Return the (X, Y) coordinate for the center point of the cell that contains the specified text.  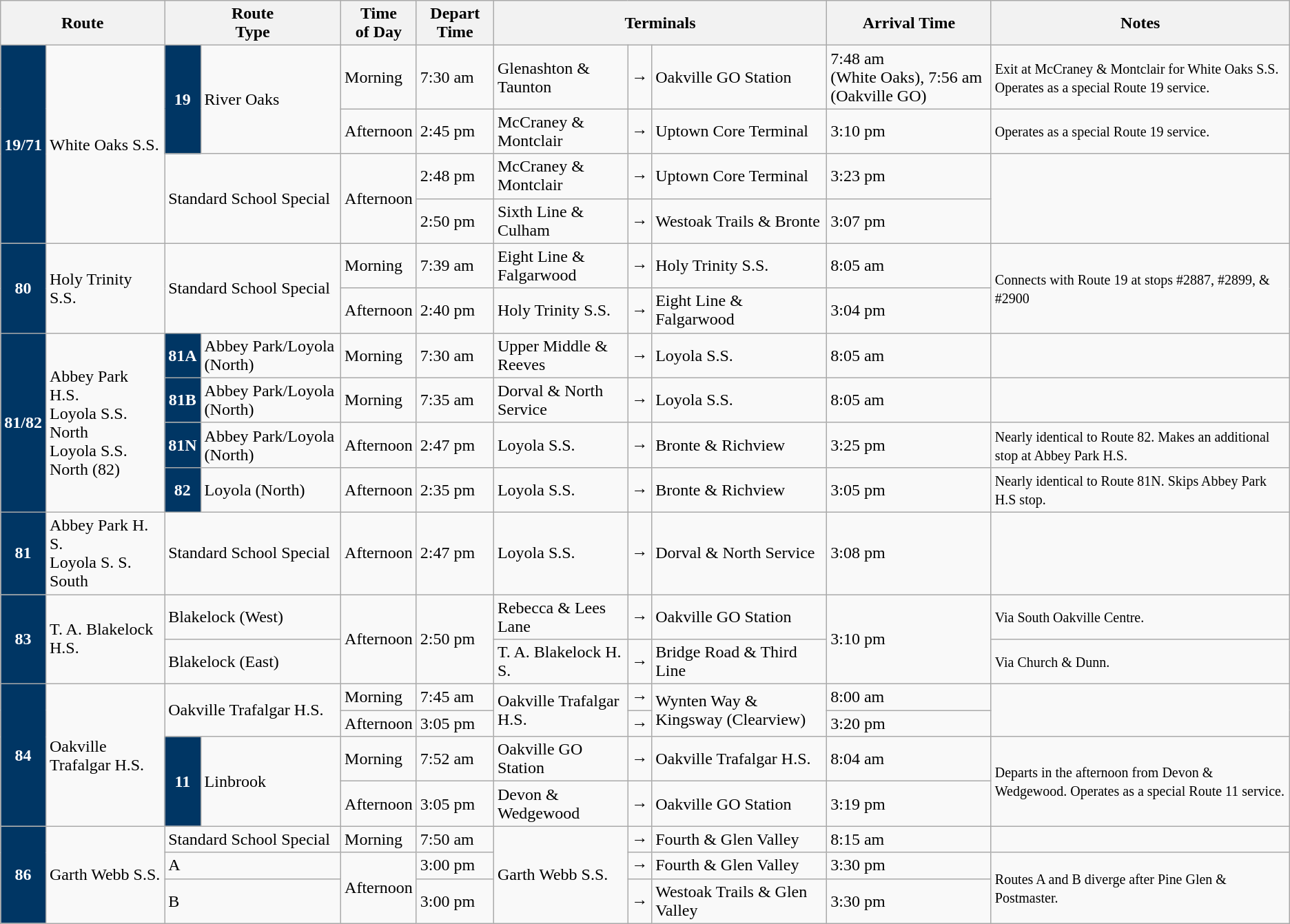
81N (183, 445)
81B (183, 400)
Timeof Day (379, 23)
81 (23, 553)
Routes A and B diverge after Pine Glen & Postmaster. (1140, 887)
Exit at McCraney & Montclair for White Oaks S.S. Operates as a special Route 19 service. (1140, 77)
Operates as a special Route 19 service. (1140, 131)
2:45 pm (455, 131)
86 (23, 875)
3:08 pm (910, 553)
Sixth Line & Culham (560, 220)
80 (23, 288)
84 (23, 755)
8:00 am (910, 697)
Abbey Park H.S.Loyola S.S. NorthLoyola S.S. North (82) (105, 422)
Nearly identical to Route 81N. Skips Abbey Park H.S stop. (1140, 489)
Via South Oakville Centre. (1140, 616)
B (253, 901)
Arrival Time (910, 23)
Route (83, 23)
T. A. Blakelock H. S. (560, 661)
82 (183, 489)
2:35 pm (455, 489)
8:04 am (910, 759)
3:04 pm (910, 310)
3:20 pm (910, 723)
7:35 am (455, 400)
A (253, 865)
Notes (1140, 23)
RouteType (253, 23)
2:48 pm (455, 176)
7:45 am (455, 697)
Nearly identical to Route 82. Makes an additional stop at Abbey Park H.S. (1140, 445)
7:50 am (455, 839)
2:40 pm (455, 310)
19/71 (23, 145)
Blakelock (East) (253, 661)
River Oaks (270, 99)
7:39 am (455, 266)
8:15 am (910, 839)
Linbrook (270, 781)
Wynten Way & Kingsway (Clearview) (739, 710)
White Oaks S.S. (105, 145)
Westoak Trails & Bronte (739, 220)
Abbey Park H. S.Loyola S. S. South (105, 553)
3:25 pm (910, 445)
Loyola (North) (270, 489)
Bridge Road & Third Line (739, 661)
3:07 pm (910, 220)
T. A. Blakelock H.S. (105, 639)
Blakelock (West) (253, 616)
Departs in the afternoon from Devon & Wedgewood. Operates as a special Route 11 service. (1140, 781)
11 (183, 781)
7:52 am (455, 759)
19 (183, 99)
Via Church & Dunn. (1140, 661)
81A (183, 356)
Westoak Trails & Glen Valley (739, 901)
Terminals (660, 23)
3:19 pm (910, 803)
Connects with Route 19 at stops #2887, #2899, & #2900 (1140, 288)
83 (23, 639)
7:48 am(White Oaks), 7:56 am (Oakville GO) (910, 77)
Upper Middle & Reeves (560, 356)
3:23 pm (910, 176)
Depart Time (455, 23)
81/82 (23, 422)
Devon & Wedgewood (560, 803)
Rebecca & Lees Lane (560, 616)
Glenashton & Taunton (560, 77)
